Output the [x, y] coordinate of the center of the cell containing the given text.  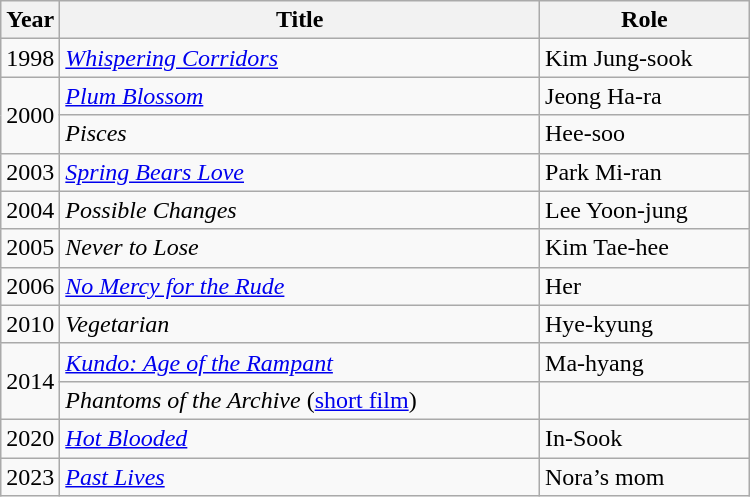
1998 [30, 58]
Past Lives [300, 477]
2000 [30, 115]
Never to Lose [300, 248]
Hot Blooded [300, 438]
Vegetarian [300, 324]
Plum Blossom [300, 96]
Year [30, 20]
Kim Tae-hee [645, 248]
Phantoms of the Archive (short film) [300, 400]
No Mercy for the Rude [300, 286]
Title [300, 20]
Her [645, 286]
2003 [30, 172]
2006 [30, 286]
Ma-hyang [645, 362]
Jeong Ha-ra [645, 96]
Kundo: Age of the Rampant [300, 362]
Hee-soo [645, 134]
2005 [30, 248]
Nora’s mom [645, 477]
Lee Yoon-jung [645, 210]
2014 [30, 381]
Kim Jung-sook [645, 58]
Spring Bears Love [300, 172]
Pisces [300, 134]
Whispering Corridors [300, 58]
Role [645, 20]
Possible Changes [300, 210]
2020 [30, 438]
Hye-kyung [645, 324]
2004 [30, 210]
2010 [30, 324]
2023 [30, 477]
Park Mi-ran [645, 172]
In-Sook [645, 438]
